Capture the cell that displays the provided text and extract its (X, Y) central coordinate. 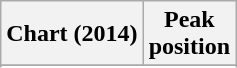
Chart (2014) (72, 34)
Peakposition (189, 34)
